Scan for the cell matching the given text and deliver its (x, y) coordinate at center. 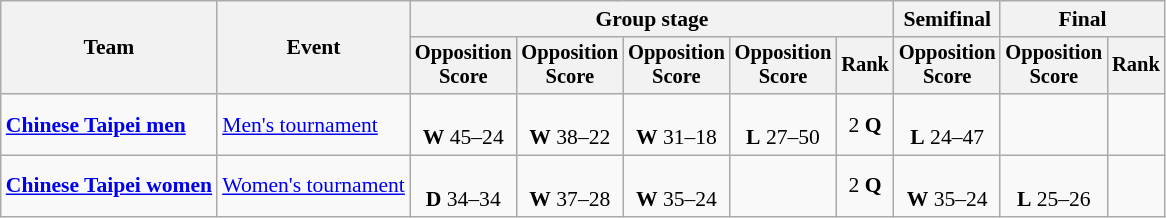
Semifinal (948, 19)
W 38–22 (570, 124)
Women's tournament (314, 186)
L 27–50 (784, 124)
W 37–28 (570, 186)
Final (1082, 19)
D 34–34 (464, 186)
Group stage (652, 19)
W 31–18 (676, 124)
Event (314, 48)
Team (109, 48)
L 24–47 (948, 124)
Chinese Taipei men (109, 124)
W 45–24 (464, 124)
L 25–26 (1054, 186)
Chinese Taipei women (109, 186)
Men's tournament (314, 124)
